Detect which cell encompasses the target text, then output its [x, y] center coordinate. 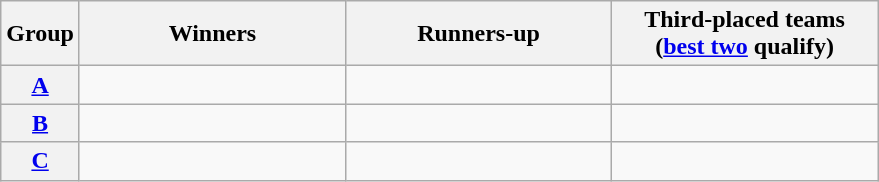
Group [40, 34]
C [40, 161]
Third-placed teams(best two qualify) [745, 34]
Runners-up [478, 34]
Winners [212, 34]
B [40, 123]
A [40, 85]
